Capture the cell that displays the provided text and extract its [X, Y] central coordinate. 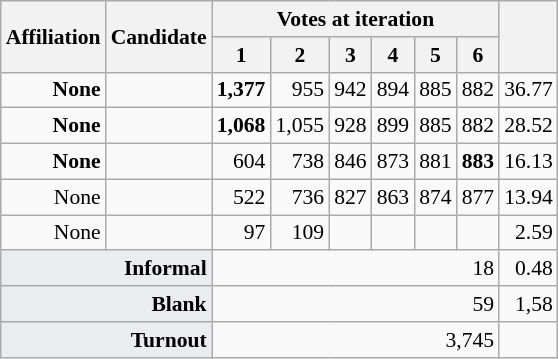
4 [394, 55]
5 [436, 55]
874 [436, 197]
873 [394, 162]
881 [436, 162]
827 [350, 197]
28.52 [528, 126]
928 [350, 126]
3 [350, 55]
18 [356, 269]
894 [394, 90]
942 [350, 90]
36.77 [528, 90]
59 [356, 304]
109 [300, 233]
16.13 [528, 162]
97 [242, 233]
0.48 [528, 269]
3,745 [356, 340]
604 [242, 162]
2 [300, 55]
1,055 [300, 126]
1,58 [528, 304]
13.94 [528, 197]
Candidate [159, 36]
955 [300, 90]
Informal [106, 269]
877 [478, 197]
Votes at iteration [356, 19]
6 [478, 55]
899 [394, 126]
736 [300, 197]
522 [242, 197]
846 [350, 162]
863 [394, 197]
883 [478, 162]
2.59 [528, 233]
1,377 [242, 90]
738 [300, 162]
Turnout [106, 340]
1,068 [242, 126]
Blank [106, 304]
1 [242, 55]
Affiliation [54, 36]
